Provide the (X, Y) coordinate of the cell's center where the given text is located.  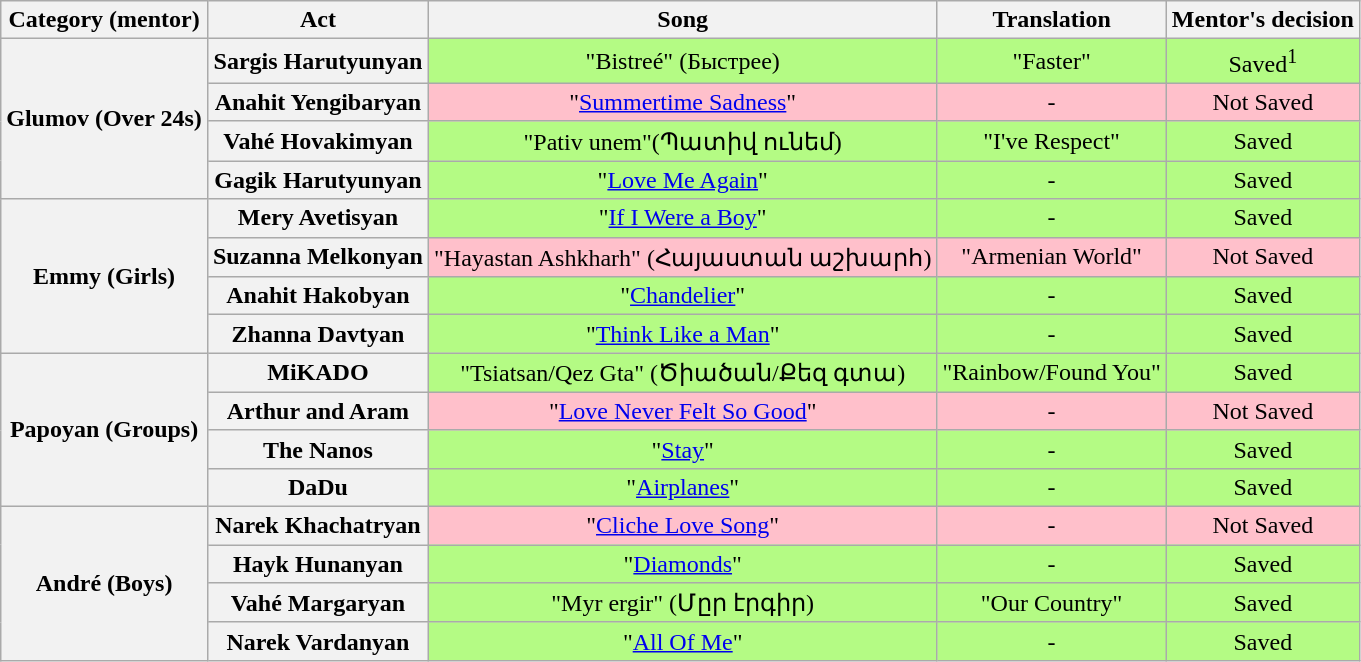
Glumov (Over 24s) (104, 119)
"Pativ unem"(Պատիվ ունեմ) (682, 141)
André (Boys) (104, 584)
Narek Vardanyan (318, 641)
Mentor's decision (1262, 20)
Arthur and Aram (318, 411)
Vahé Hovakimyan (318, 141)
"Think Like a Man" (682, 334)
"Diamonds" (682, 564)
Vahé Margaryan (318, 603)
"Bistreé" (Быстрее) (682, 62)
Hayk Hunanyan (318, 564)
Mery Avetisyan (318, 218)
"Faster" (1052, 62)
The Nanos (318, 449)
MiKADO (318, 373)
Papoyan (Groups) (104, 430)
Zhanna Davtyan (318, 334)
Translation (1052, 20)
"Chandelier" (682, 296)
"Armenian World" (1052, 257)
"Hayastan Ashkharh" (Հայաստան աշխարհ) (682, 257)
Sargis Harutyunyan (318, 62)
"I've Respect" (1052, 141)
"Stay" (682, 449)
"Rainbow/Found You" (1052, 373)
Gagik Harutyunyan (318, 180)
Saved1 (1262, 62)
Category (mentor) (104, 20)
Suzanna Melkonyan (318, 257)
"Our Country" (1052, 603)
"All Of Me" (682, 641)
"Love Me Again" (682, 180)
DaDu (318, 487)
Act (318, 20)
Narek Khachatryan (318, 526)
"If I Were a Boy" (682, 218)
"Cliche Love Song" (682, 526)
"Airplanes" (682, 487)
"Love Never Felt So Good" (682, 411)
"Tsiatsan/Qez Gta" (Ծիածան/Քեզ գտա) (682, 373)
Song (682, 20)
"Summertime Sadness" (682, 102)
Emmy (Girls) (104, 276)
Anahit Yengibaryan (318, 102)
"Myr ergir" (Մըր էրգիր) (682, 603)
Anahit Hakobyan (318, 296)
